Return the (X, Y) coordinate for the center point of the cell that contains the specified text.  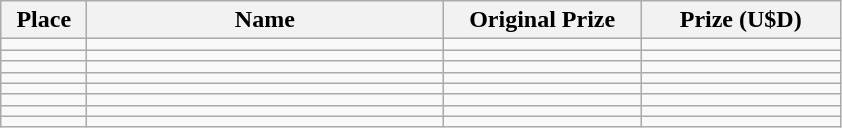
Original Prize (542, 20)
Place (44, 20)
Name (265, 20)
Prize (U$D) (740, 20)
